Provide the [x, y] coordinate of the cell's center where the given text is located.  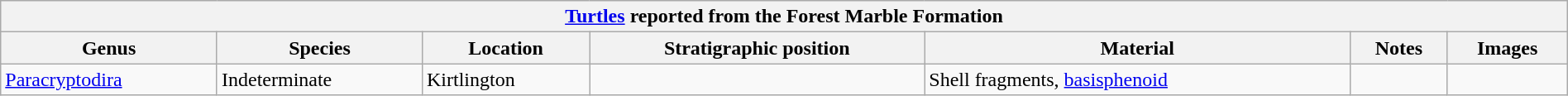
Material [1138, 48]
Kirtlington [505, 79]
Stratigraphic position [758, 48]
Location [505, 48]
Images [1507, 48]
Indeterminate [319, 79]
Turtles reported from the Forest Marble Formation [784, 17]
Genus [109, 48]
Notes [1399, 48]
Paracryptodira [109, 79]
Shell fragments, basisphenoid [1138, 79]
Species [319, 48]
